Locate the cell with the specified text and output its [x, y] center coordinate. 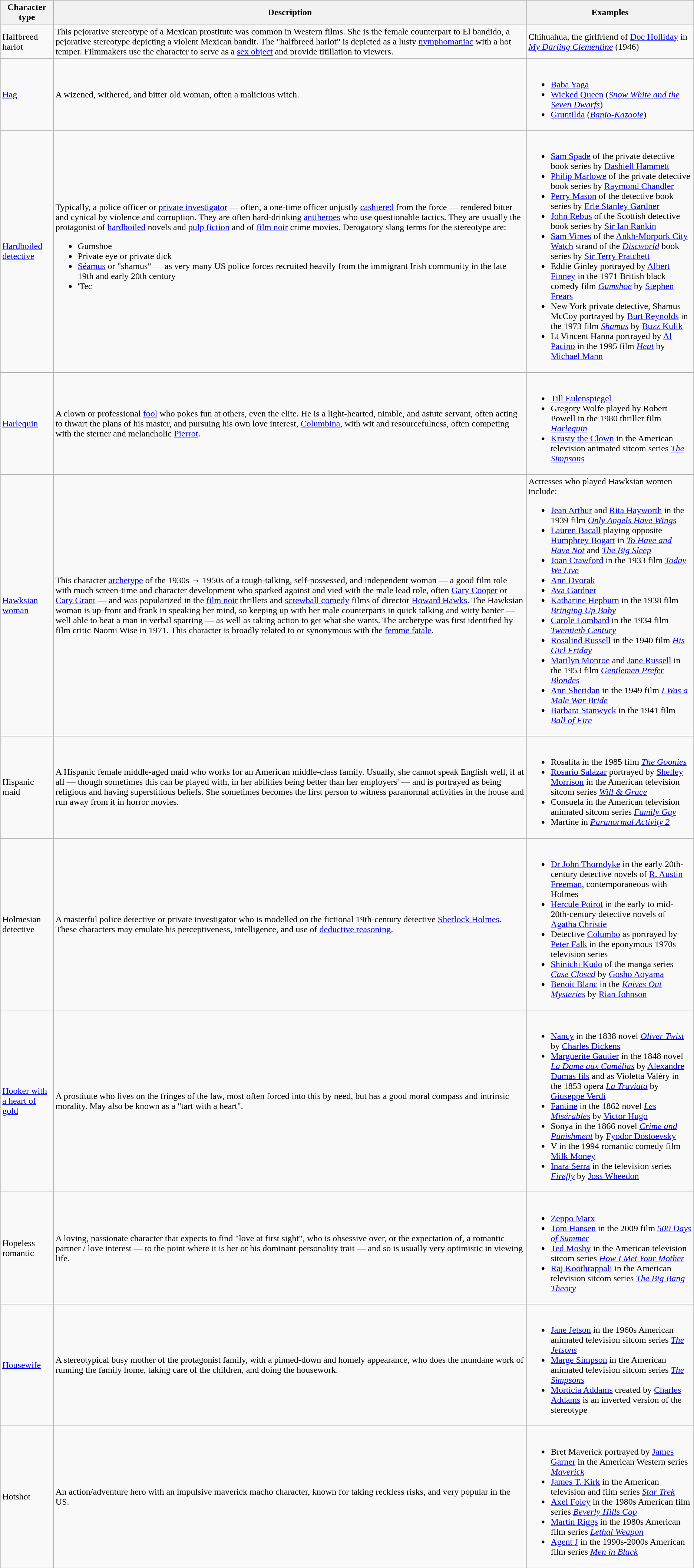
Hispanic maid [27, 787]
Hag [27, 94]
Description [290, 13]
Halfbreed harlot [27, 41]
Hopeless romantic [27, 1248]
Harlequin [27, 423]
Baba YagaWicked Queen (Snow White and the Seven Dwarfs)Gruntilda (Banjo-Kazooie) [610, 94]
A wizened, withered, and bitter old woman, often a malicious witch. [290, 94]
Hawksian woman [27, 605]
Examples [610, 13]
Hardboiled detective [27, 251]
Character type [27, 13]
Holmesian detective [27, 924]
Chihuahua, the girlfriend of Doc Holliday in My Darling Clementine (1946) [610, 41]
Housewife [27, 1365]
An action/adventure hero with an impulsive maverick macho character, known for taking reckless risks, and very popular in the US. [290, 1497]
Hooker with a heart of gold [27, 1101]
Hotshot [27, 1497]
